Scan for the cell matching the given text and deliver its (x, y) coordinate at center. 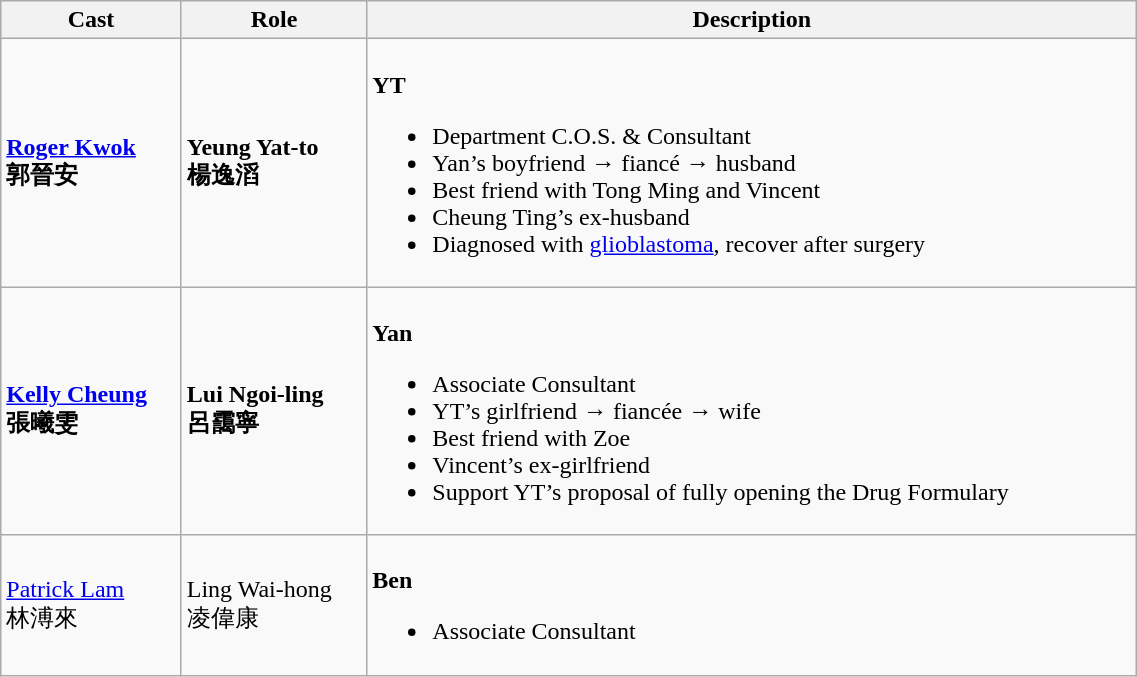
Kelly Cheung 張曦雯 (91, 411)
Ling Wai-hong 凌偉康 (274, 605)
Yeung Yat-to楊逸滔 (274, 163)
Lui Ngoi-ling 呂靄寧 (274, 411)
Roger Kwok 郭晉安 (91, 163)
BenAssociate Consultant (752, 605)
Cast (91, 20)
Role (274, 20)
Description (752, 20)
Patrick Lam 林溥來 (91, 605)
